Pinpoint the cell where the given text exists, returning its (X, Y) midpoint coordinate. 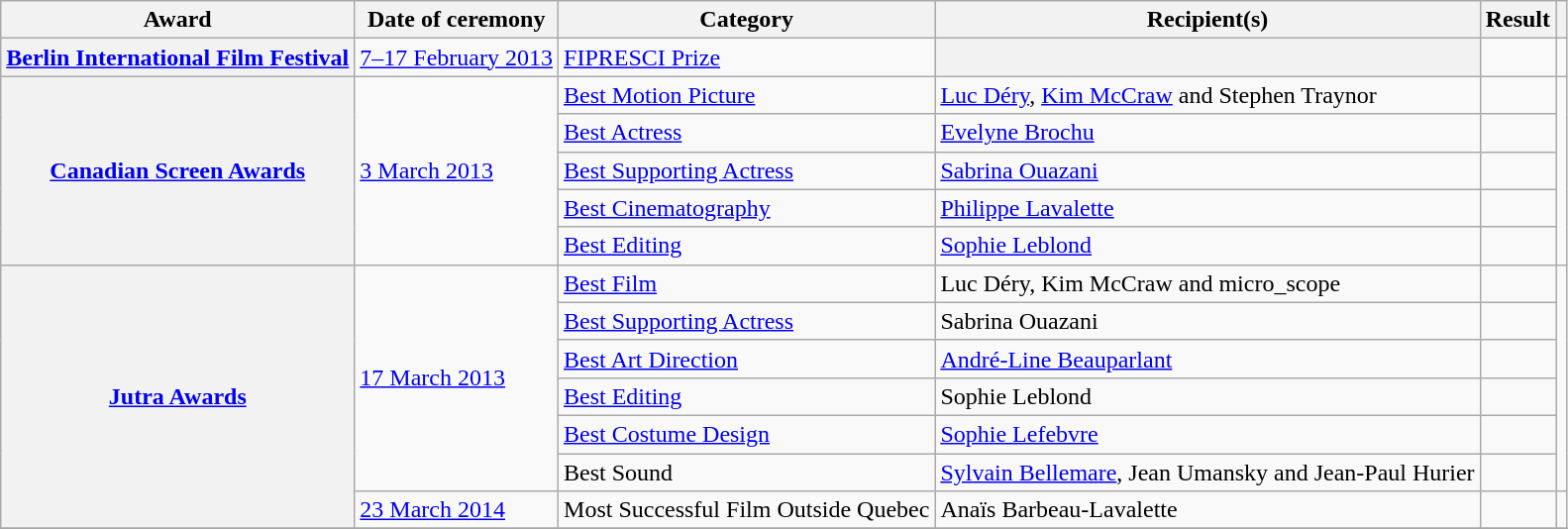
Most Successful Film Outside Quebec (747, 510)
23 March 2014 (457, 510)
Best Art Direction (747, 359)
Jutra Awards (178, 396)
Luc Déry, Kim McCraw and Stephen Traynor (1207, 95)
Best Costume Design (747, 434)
Date of ceremony (457, 20)
7–17 February 2013 (457, 57)
Berlin International Film Festival (178, 57)
FIPRESCI Prize (747, 57)
Sophie Lefebvre (1207, 434)
Sylvain Bellemare, Jean Umansky and Jean-Paul Hurier (1207, 473)
Best Cinematography (747, 208)
Best Motion Picture (747, 95)
Anaïs Barbeau-Lavalette (1207, 510)
Philippe Lavalette (1207, 208)
Best Sound (747, 473)
Category (747, 20)
17 March 2013 (457, 377)
Evelyne Brochu (1207, 133)
Award (178, 20)
André-Line Beauparlant (1207, 359)
Recipient(s) (1207, 20)
3 March 2013 (457, 170)
Result (1517, 20)
Luc Déry, Kim McCraw and micro_scope (1207, 283)
Best Actress (747, 133)
Best Film (747, 283)
Canadian Screen Awards (178, 170)
